Pinpoint the cell where the given text exists, returning its (x, y) midpoint coordinate. 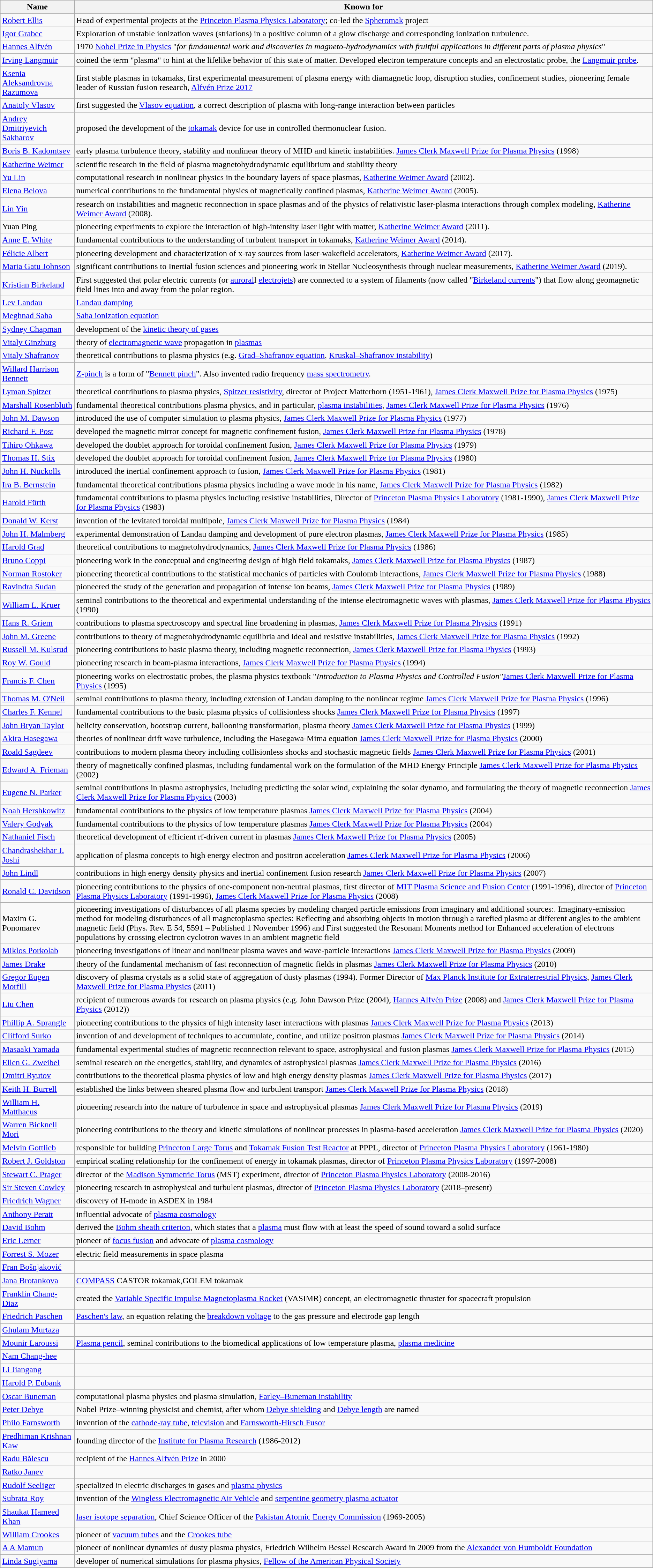
John M. Greene (37, 636)
John H. Malmberg (37, 534)
Eric Lerner (37, 1241)
Norman Rostoker (37, 574)
Edward A. Frieman (37, 770)
pioneering investigations of linear and nonlinear plasma waves and wave-particle interactions James Clerk Maxwell Prize for Plasma Physics (2009) (363, 950)
Li Jiangang (37, 1369)
founding director of the Institute for Plasma Research (1986-2012) (363, 1440)
contributions to theory of magnetohydrodynamic equilibria and ideal and resistive instabilities, James Clerk Maxwell Prize for Plasma Physics (1992) (363, 636)
Philo Farnsworth (37, 1423)
Fran Bošnjaković (37, 1267)
fundamental theoretical contributions plasma physics including a wave mode in his name, James Clerk Maxwell Prize for Plasma Physics (1982) (363, 485)
John M. Dawson (37, 418)
Friedrich Wagner (37, 1201)
derived the Bohm sheath criterion, which states that a plasma must flow with at least the speed of sound toward a solid surface (363, 1227)
Sir Steven Cowley (37, 1187)
Sydney Chapman (37, 329)
Bruno Coppi (37, 560)
Roald Sagdeev (37, 752)
Thomas H. Stix (37, 458)
Forrest S. Mozer (37, 1254)
computational plasma physics and plasma simulation, Farley–Buneman instability (363, 1396)
pioneering work in the conceptual and engineering design of high field tokamaks, James Clerk Maxwell Prize for Plasma Physics (1987) (363, 560)
invention of the levitated toroidal multipole, James Clerk Maxwell Prize for Plasma Physics (1984) (363, 521)
Keith H. Burrell (37, 1089)
Saha ionization equation (363, 316)
Vitaly Ginzburg (37, 342)
Irving Langmuir (37, 60)
Elena Belova (37, 191)
developed the doublet approach for toroidal confinement fusion, James Clerk Maxwell Prize for Plasma Physics (1979) (363, 445)
Yuan Ping (37, 227)
pioneering experiments to explore the interaction of high-intensity laser light with matter, Katherine Weimer Award (2011). (363, 227)
invention of the Wingless Electromagnetic Air Vehicle and serpentine geometry plasma actuator (363, 1499)
COMPASS CASTOR tokamak,GOLEM tokamak (363, 1280)
Vitaly Shafranov (37, 356)
pioneering contributions to basic plasma theory, including magnetic reconnection, James Clerk Maxwell Prize for Plasma Physics (1993) (363, 649)
contributions in high energy density physics and inertial confinement fusion research James Clerk Maxwell Prize for Plasma Physics (2007) (363, 873)
Oscar Buneman (37, 1396)
Hans R. Griem (37, 623)
Anne E. White (37, 240)
William H. Matthaeus (37, 1107)
pioneering research in beam-plasma interactions, James Clerk Maxwell Prize for Plasma Physics (1994) (363, 663)
Jana Brotankova (37, 1280)
Yu Lin (37, 177)
Valery Godyak (37, 824)
created the Variable Specific Impulse Magnetoplasma Rocket (VASIMR) concept, an electromagnetic thruster for spacecraft propulsion (363, 1299)
Plasma pencil, seminal contributions to the biomedical applications of low temperature plasma, plasma medicine (363, 1343)
theories of nonlinear drift wave turbulence, including the Hasegawa-Mima equation James Clerk Maxwell Prize for Plasma Physics (2000) (363, 739)
specialized in electric discharges in gases and plasma physics (363, 1485)
Harold Fürth (37, 502)
Predhiman Krishnan Kaw (37, 1440)
experimental demonstration of Landau damping and development of pure electron plasmas, James Clerk Maxwell Prize for Plasma Physics (1985) (363, 534)
Tihiro Ohkawa (37, 445)
Nobel Prize–winning physicist and chemist, after whom Debye shielding and Debye length are named (363, 1409)
Gregor Eugen Morfill (37, 982)
fundamental contributions to the basic plasma physics of collisionless shocks James Clerk Maxwell Prize for Plasma Physics (1997) (363, 712)
Known for (363, 7)
Boris B. Kadomtsev (37, 151)
Radu Bălescu (37, 1459)
Lev Landau (37, 303)
Ghulam Murtaza (37, 1330)
Ratko Janev (37, 1472)
director of the Madison Symmetric Torus (MST) experiment, director of Princeton Plasma Physics Laboratory (2008-2016) (363, 1174)
development of the kinetic theory of gases (363, 329)
theory of electromagnetic wave propagation in plasmas (363, 342)
Head of experimental projects at the Princeton Plasma Physics Laboratory; co-led the Spheromak project (363, 20)
developed the doublet approach for toroidal confinement fusion, James Clerk Maxwell Prize for Plasma Physics (1980) (363, 458)
pioneering research in astrophysical and turbulent plasmas, director of Princeton Plasma Physics Laboratory (2018–present) (363, 1187)
Hannes Alfvén (37, 47)
introduced the use of computer simulation to plasma physics, James Clerk Maxwell Prize for Plasma Physics (1977) (363, 418)
Miklos Porkolab (37, 950)
contributions to the theoretical plasma physics of low and high energy density plasmas James Clerk Maxwell Prize for Plasma Physics (2017) (363, 1076)
Lyman Spitzer (37, 391)
Kristian Birkeland (37, 285)
Russell M. Kulsrud (37, 649)
Liu Chen (37, 1005)
contributions to plasma spectroscopy and spectral line broadening in plasmas, James Clerk Maxwell Prize for Plasma Physics (1991) (363, 623)
Ellen G. Zweibel (37, 1062)
Shaukat Hameed Khan (37, 1516)
fundamental theoretical contributions plasma physics, and in particular, plasma instabilities, James Clerk Maxwell Prize for Plasma Physics (1976) (363, 405)
Eugene N. Parker (37, 793)
Linda Sugiyama (37, 1561)
John Lindl (37, 873)
Franklin Chang-Diaz (37, 1299)
introduced the inertial confinement approach to fusion, James Clerk Maxwell Prize for Plasma Physics (1981) (363, 471)
pioneered the study of the generation and propagation of intense ion beams, James Clerk Maxwell Prize for Plasma Physics (1989) (363, 587)
theoretical contributions to plasma physics (e.g. Grad–Shafranov equation, Kruskal–Shafranov instability) (363, 356)
empirical scaling relationship for the confinement of energy in tokamak plasmas, director of Princeton Plasma Physics Laboratory (1997-2008) (363, 1161)
John H. Nuckolls (37, 471)
Francis F. Chen (37, 680)
Ksenia Aleksandrovna Razumova (37, 83)
invention of the cathode-ray tube, television and Farnsworth-Hirsch Fusor (363, 1423)
Harold P. Eubank (37, 1383)
Roy W. Gould (37, 663)
fundamental contributions to the understanding of turbulent transport in tokamaks, Katherine Weimer Award (2014). (363, 240)
Anatoly Vlasov (37, 105)
Paschen's law, an equation relating the breakdown voltage to the gas pressure and electrode gap length (363, 1316)
developed the magnetic mirror concept for magnetic confinement fusion, James Clerk Maxwell Prize for Plasma Physics (1978) (363, 431)
William L. Kruer (37, 605)
Clifford Surko (37, 1036)
Marshall Rosenbluth (37, 405)
Igor Grabec (37, 33)
Andrey Dmitriyevich Sakharov (37, 128)
Thomas M. O'Neil (37, 699)
Nathaniel Fisch (37, 837)
David Bohm (37, 1227)
Anthony Peratt (37, 1214)
Subrata Roy (37, 1499)
computational research in nonlinear physics in the boundary layers of space plasmas, Katherine Weimer Award (2002). (363, 177)
Rudolf Seeliger (37, 1485)
Z-pinch is a form of "Bennett pinch". Also invented radio frequency mass spectrometry. (363, 373)
Landau damping (363, 303)
Katherine Weimer (37, 164)
Masaaki Yamada (37, 1049)
Robert Ellis (37, 20)
Dmitri Ryutov (37, 1076)
Ravindra Sudan (37, 587)
numerical contributions to the fundamental physics of magnetically confined plasmas, Katherine Weimer Award (2005). (363, 191)
established the links between sheared plasma flow and turbulent transport James Clerk Maxwell Prize for Plasma Physics (2018) (363, 1089)
Félicie Albert (37, 253)
Stewart C. Prager (37, 1174)
Richard F. Post (37, 431)
scientific research in the field of plasma magnetohydrodynamic equilibrium and stability theory (363, 164)
proposed the development of the tokamak device for use in controlled thermonuclear fusion. (363, 128)
Akira Hasegawa (37, 739)
Phillip A. Sprangle (37, 1023)
Nam Chang-hee (37, 1356)
Name (37, 7)
Ronald C. Davidson (37, 891)
Chandrashekhar J. Joshi (37, 855)
John Bryan Taylor (37, 725)
Warren Bicknell Mori (37, 1130)
Willard Harrison Bennett (37, 373)
pioneer of vacuum tubes and the Crookes tube (363, 1535)
Exploration of unstable ionization waves (striations) in a positive column of a glow discharge and corresponding ionization turbulence. (363, 33)
Harold Grad (37, 547)
early plasma turbulence theory, stability and nonlinear theory of MHD and kinetic instabilities. James Clerk Maxwell Prize for Plasma Physics (1998) (363, 151)
first suggested the Vlasov equation, a correct description of plasma with long-range interaction between particles (363, 105)
Donald W. Kerst (37, 521)
William Crookes (37, 1535)
A A Mamun (37, 1548)
Meghnad Saha (37, 316)
Maria Gatu Johnson (37, 267)
Friedrich Paschen (37, 1316)
James Drake (37, 964)
discovery of H-mode in ASDEX in 1984 (363, 1201)
Ira B. Bernstein (37, 485)
laser isotope separation, Chief Science Officer of the Pakistan Atomic Energy Commission (1969-2005) (363, 1516)
helicity conservation, bootstrap current, ballooning transformation, plasma theory James Clerk Maxwell Prize for Plasma Physics (1999) (363, 725)
Noah Hershkowitz (37, 811)
electric field measurements in space plasma (363, 1254)
developer of numerical simulations for plasma physics, Fellow of the American Physical Society (363, 1561)
theory of the fundamental mechanism of fast reconnection of magnetic fields in plasmas James Clerk Maxwell Prize for Plasma Physics (2010) (363, 964)
responsible for building Princeton Large Torus and Tokamak Fusion Test Reactor at PPPL, director of Princeton Plasma Physics Laboratory (1961-1980) (363, 1148)
influential advocate of plasma cosmology (363, 1214)
pioneering development and characterization of x-ray sources from laser-wakefield accelerators, Katherine Weimer Award (2017). (363, 253)
pioneer of focus fusion and advocate of plasma cosmology (363, 1241)
Maxim G. Ponomarev (37, 923)
theoretical development of efficient rf-driven current in plasmas James Clerk Maxwell Prize for Plasma Physics (2005) (363, 837)
Peter Debye (37, 1409)
invention of and development of techniques to accumulate, confine, and utilize positron plasmas James Clerk Maxwell Prize for Plasma Physics (2014) (363, 1036)
application of plasma concepts to high energy electron and positron acceleration James Clerk Maxwell Prize for Plasma Physics (2006) (363, 855)
pioneering research into the nature of turbulence in space and astrophysical plasmas James Clerk Maxwell Prize for Plasma Physics (2019) (363, 1107)
Mounir Laroussi (37, 1343)
pioneer of nonlinear dynamics of dusty plasma physics, Friedrich Wilhelm Bessel Research Award in 2009 from the Alexander von Humboldt Foundation (363, 1548)
Robert J. Goldston (37, 1161)
pioneering contributions to the physics of high intensity laser interactions with plasmas James Clerk Maxwell Prize for Plasma Physics (2013) (363, 1023)
Melvin Gottlieb (37, 1148)
Charles F. Kennel (37, 712)
seminal research on the energetics, stability, and dynamics of astrophysical plasmas James Clerk Maxwell Prize for Plasma Physics (2016) (363, 1062)
Lin Yin (37, 209)
theoretical contributions to magnetohydrodynamics, James Clerk Maxwell Prize for Plasma Physics (1986) (363, 547)
recipient of the Hannes Alfvén Prize in 2000 (363, 1459)
